Return [x, y] of the center of cell containing provided text 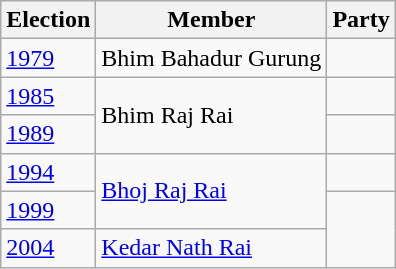
1979 [48, 58]
Election [48, 20]
2004 [48, 248]
Bhoj Raj Rai [212, 191]
Bhim Bahadur Gurung [212, 58]
1989 [48, 134]
1994 [48, 172]
Bhim Raj Rai [212, 115]
Member [212, 20]
1999 [48, 210]
Party [361, 20]
1985 [48, 96]
Kedar Nath Rai [212, 248]
